Provide the (x, y) coordinate of the cell's center where the given text is located.  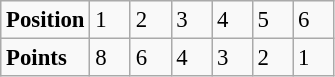
Position (46, 20)
Points (46, 58)
5 (272, 20)
8 (110, 58)
